Identify which cell holds the provided text, then report its (x, y) central coordinate. 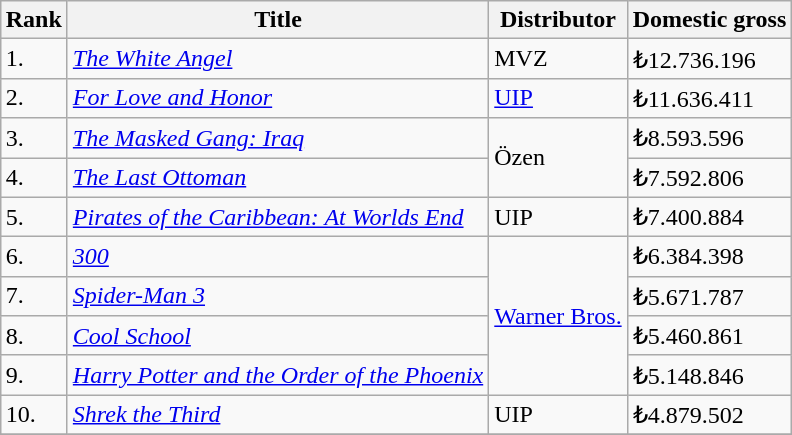
₺12.736.196 (710, 59)
2. (34, 98)
The Last Ottoman (278, 178)
Shrek the Third (278, 415)
7. (34, 296)
6. (34, 257)
₺5.671.787 (710, 296)
₺4.879.502 (710, 415)
300 (278, 257)
Özen (558, 158)
1. (34, 59)
The White Angel (278, 59)
Domestic gross (710, 20)
₺5.148.846 (710, 375)
Spider-Man 3 (278, 296)
Cool School (278, 336)
₺7.400.884 (710, 217)
Warner Bros. (558, 316)
8. (34, 336)
₺5.460.861 (710, 336)
Rank (34, 20)
5. (34, 217)
9. (34, 375)
4. (34, 178)
Harry Potter and the Order of the Phoenix (278, 375)
10. (34, 415)
₺6.384.398 (710, 257)
3. (34, 138)
MVZ (558, 59)
₺8.593.596 (710, 138)
For Love and Honor (278, 98)
₺11.636.411 (710, 98)
Distributor (558, 20)
Pirates of the Caribbean: At Worlds End (278, 217)
The Masked Gang: Iraq (278, 138)
₺7.592.806 (710, 178)
Title (278, 20)
